Pinpoint the cell where the given text exists, returning its (X, Y) midpoint coordinate. 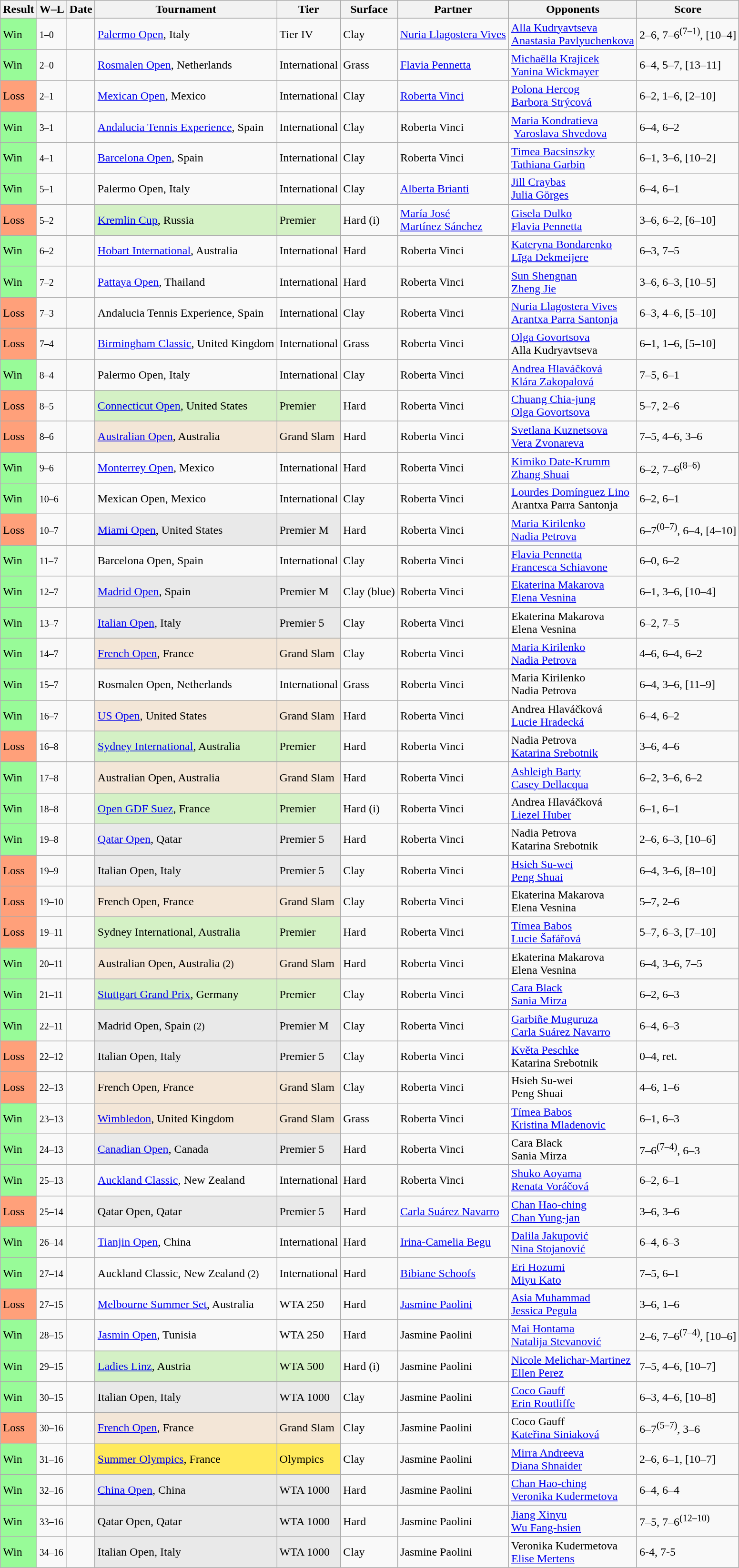
28–15 (51, 1335)
6–1, 1–6, [5–10] (688, 344)
Hobart International, Australia (186, 250)
Shuko Aoyama Renata Voráčová (573, 1180)
Kremlin Cup, Russia (186, 220)
Timea Bacsinszky Tathiana Garbin (573, 158)
Garbiñe Muguruza Carla Suárez Navarro (573, 1026)
3–6, 6–2, [6–10] (688, 220)
6–1, 3–6, [10–2] (688, 158)
Bibiane Schoofs (453, 1273)
6–4, 5–7, [13–11] (688, 65)
Květa Peschke Katarina Srebotnik (573, 1056)
Jiang Xinyu Wu Fang-hsien (573, 1521)
7–5, 4–6, 3–6 (688, 437)
10–6 (51, 499)
6–3, 7–5 (688, 250)
Andrea Hlaváčková Klára Zakopalová (573, 374)
30–16 (51, 1428)
Jasmin Open, Tunisia (186, 1335)
Carla Suárez Navarro (453, 1211)
8–6 (51, 437)
22–11 (51, 1026)
Svetlana Kuznetsova Vera Zvonareva (573, 437)
Alla Kudryavtseva Anastasia Pavlyuchenkova (573, 34)
5–1 (51, 189)
6–4, 3–6, [8–10] (688, 870)
Ladies Linz, Austria (186, 1366)
Lourdes Domínguez Lino Arantxa Parra Santonja (573, 499)
Polona Hercog Barbora Strýcová (573, 96)
Flavia Pennetta (453, 65)
2–6, 6–3, [10–6] (688, 839)
24–13 (51, 1149)
6–7(0–7), 6–4, [4–10] (688, 529)
2–6, 7–6(7–4), [10–6] (688, 1335)
31–16 (51, 1459)
6–2, 3–6, 6–2 (688, 777)
2–1 (51, 96)
Mai Hontama Natalija Stevanović (573, 1335)
13–7 (51, 623)
6–4, 6–1 (688, 189)
32–16 (51, 1490)
19–8 (51, 839)
4–6, 6–4, 6–2 (688, 653)
Tier IV (309, 34)
Nuria Llagostera Vives (453, 34)
12–7 (51, 591)
Miami Open, United States (186, 529)
Alberta Brianti (453, 189)
Stuttgart Grand Prix, Germany (186, 994)
Mirra Andreeva Diana Shnaider (573, 1459)
27–15 (51, 1304)
16–8 (51, 747)
20–11 (51, 964)
China Open, China (186, 1490)
Irina-Camelia Begu (453, 1242)
Tournament (186, 10)
Tier (309, 10)
W–L (51, 10)
6–4, 3–6, [11–9] (688, 685)
Gisela Dulko Flavia Pennetta (573, 220)
7–5, 7–6(12–10) (688, 1521)
16–7 (51, 715)
6–2, 7–6(8–6) (688, 468)
Date (81, 10)
6–2, 1–6, [2–10] (688, 96)
Canadian Open, Canada (186, 1149)
Chuang Chia-jung Olga Govortsova (573, 406)
Jill Craybas Julia Görges (573, 189)
3–6, 1–6 (688, 1304)
7–6(7–4), 6–3 (688, 1149)
6–1, 6–3 (688, 1118)
Tianjin Open, China (186, 1242)
25–14 (51, 1211)
6–3, 4–6, [5–10] (688, 312)
6–4, 6–4 (688, 1490)
7–4 (51, 344)
US Open, United States (186, 715)
Coco Gauff Kateřina Siniaková (573, 1428)
3–6, 3–6 (688, 1211)
Eri Hozumi Miyu Kato (573, 1273)
5–7, 6–3, [7–10] (688, 932)
26–14 (51, 1242)
6–7(5–7), 3–6 (688, 1428)
WTA 500 (309, 1366)
4–1 (51, 158)
6–2, 7–5 (688, 623)
María José Martínez Sánchez (453, 220)
17–8 (51, 777)
2–0 (51, 65)
Wimbledon, United Kingdom (186, 1118)
11–7 (51, 561)
Kateryna Bondarenko Līga Dekmeijere (573, 250)
6–4, 3–6, 7–5 (688, 964)
6–0, 6–2 (688, 561)
Olga Govortsova Alla Kudryavtseva (573, 344)
3–6, 4–6 (688, 747)
25–13 (51, 1180)
Madrid Open, Spain (2) (186, 1026)
8–4 (51, 374)
7–5, 4–6, [10–7] (688, 1366)
Asia Muhammad Jessica Pegula (573, 1304)
Opponents (573, 10)
Tímea Babos Kristina Mladenovic (573, 1118)
Nicole Melichar-Martinez Ellen Perez (573, 1366)
Tímea Babos Lucie Šafářová (573, 932)
Score (688, 10)
6–3, 4–6, [10–8] (688, 1397)
29–15 (51, 1366)
Kimiko Date-Krumm Zhang Shuai (573, 468)
30–15 (51, 1397)
3–6, 6–3, [10–5] (688, 282)
Madrid Open, Spain (186, 591)
Chan Hao-ching Veronika Kudermetova (573, 1490)
8–5 (51, 406)
19–10 (51, 902)
Partner (453, 10)
Dalila Jakupović Nina Stojanović (573, 1242)
Result (19, 10)
Coco Gauff Erin Routliffe (573, 1397)
Maria Kondratieva Yaroslava Shvedova (573, 127)
9–6 (51, 468)
23–13 (51, 1118)
Pattaya Open, Thailand (186, 282)
7–3 (51, 312)
22–13 (51, 1088)
Flavia Pennetta Francesca Schiavone (573, 561)
Surface (369, 10)
10–7 (51, 529)
6–1, 6–1 (688, 809)
Connecticut Open, United States (186, 406)
Clay (blue) (369, 591)
6-4, 7-5 (688, 1552)
Summer Olympics, France (186, 1459)
15–7 (51, 685)
14–7 (51, 653)
21–11 (51, 994)
Olympics (309, 1459)
3–1 (51, 127)
19–11 (51, 932)
Monterrey Open, Mexico (186, 468)
Birmingham Classic, United Kingdom (186, 344)
Michaëlla Krajicek Yanina Wickmayer (573, 65)
Nuria Llagostera Vives Arantxa Parra Santonja (573, 312)
0–4, ret. (688, 1056)
27–14 (51, 1273)
Auckland Classic, New Zealand (186, 1180)
Veronika Kudermetova Elise Mertens (573, 1552)
4–6, 1–6 (688, 1088)
1–0 (51, 34)
Sun Shengnan Zheng Jie (573, 282)
19–9 (51, 870)
Australian Open, Australia (2) (186, 964)
7–2 (51, 282)
33–16 (51, 1521)
18–8 (51, 809)
34–16 (51, 1552)
2–6, 6–1, [10–7] (688, 1459)
5–2 (51, 220)
Auckland Classic, New Zealand (2) (186, 1273)
6–2, 6–3 (688, 994)
22–12 (51, 1056)
6–1, 3–6, [10–4] (688, 591)
6–2 (51, 250)
Chan Hao-ching Chan Yung-jan (573, 1211)
Ashleigh Barty Casey Dellacqua (573, 777)
Andrea Hlaváčková Lucie Hradecká (573, 715)
2–6, 7–6(7–1), [10–4] (688, 34)
Melbourne Summer Set, Australia (186, 1304)
Open GDF Suez, France (186, 809)
Andrea Hlaváčková Liezel Huber (573, 809)
